Find where the given text appears and provide that cell's center as (x, y) coordinate. 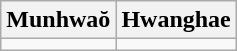
Munhwaŏ (58, 20)
Hwanghae (176, 20)
